For the text-containing cell, return its midpoint in [x, y] coordinate format. 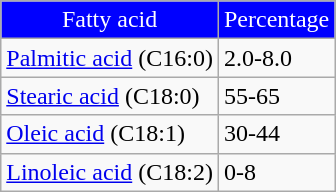
2.0-8.0 [276, 58]
Fatty acid [110, 20]
Oleic acid (C18:1) [110, 134]
30-44 [276, 134]
Linoleic acid (C18:2) [110, 172]
Percentage [276, 20]
0-8 [276, 172]
55-65 [276, 96]
Palmitic acid (C16:0) [110, 58]
Stearic acid (C18:0) [110, 96]
